Determine the (x, y) coordinate at the center of the cell enclosing the given text.  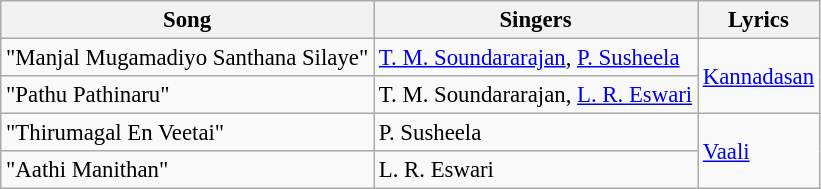
L. R. Eswari (536, 170)
P. Susheela (536, 133)
Singers (536, 20)
Vaali (759, 152)
"Thirumagal En Veetai" (188, 133)
"Pathu Pathinaru" (188, 95)
Song (188, 20)
"Manjal Mugamadiyo Santhana Silaye" (188, 58)
T. M. Soundararajan, L. R. Eswari (536, 95)
"Aathi Manithan" (188, 170)
Kannadasan (759, 76)
T. M. Soundararajan, P. Susheela (536, 58)
Lyrics (759, 20)
